Return (X, Y) of the center of cell containing provided text 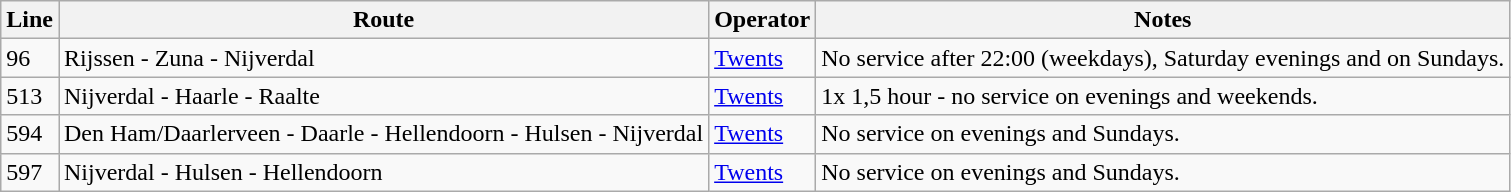
Notes (1163, 20)
No service after 22:00 (weekdays), Saturday evenings and on Sundays. (1163, 58)
Den Ham/Daarlerveen - Daarle - Hellendoorn - Hulsen - Nijverdal (383, 134)
96 (30, 58)
1x 1,5 hour - no service on evenings and weekends. (1163, 96)
513 (30, 96)
597 (30, 172)
Nijverdal - Haarle - Raalte (383, 96)
Line (30, 20)
Nijverdal - Hulsen - Hellendoorn (383, 172)
Route (383, 20)
Operator (762, 20)
594 (30, 134)
Rijssen - Zuna - Nijverdal (383, 58)
